Locate the cell with the specified text and output its (X, Y) center coordinate. 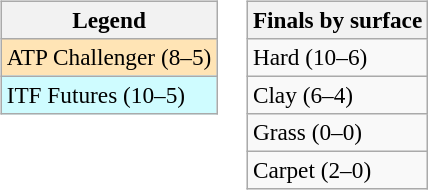
Finals by surface (337, 20)
ITF Futures (10–5) (108, 95)
Carpet (2–0) (337, 171)
Hard (10–6) (337, 57)
Grass (0–0) (337, 133)
ATP Challenger (8–5) (108, 57)
Legend (108, 20)
Clay (6–4) (337, 95)
